Output the [x, y] coordinate of the center of the cell containing the given text.  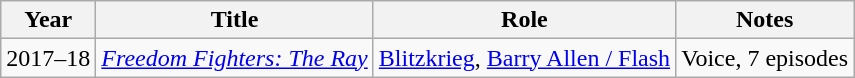
Year [48, 20]
Title [234, 20]
Freedom Fighters: The Ray [234, 58]
Notes [765, 20]
Role [524, 20]
Voice, 7 episodes [765, 58]
2017–18 [48, 58]
Blitzkrieg, Barry Allen / Flash [524, 58]
